Extract the (X, Y) coordinate from the center of the cell holding the provided text.  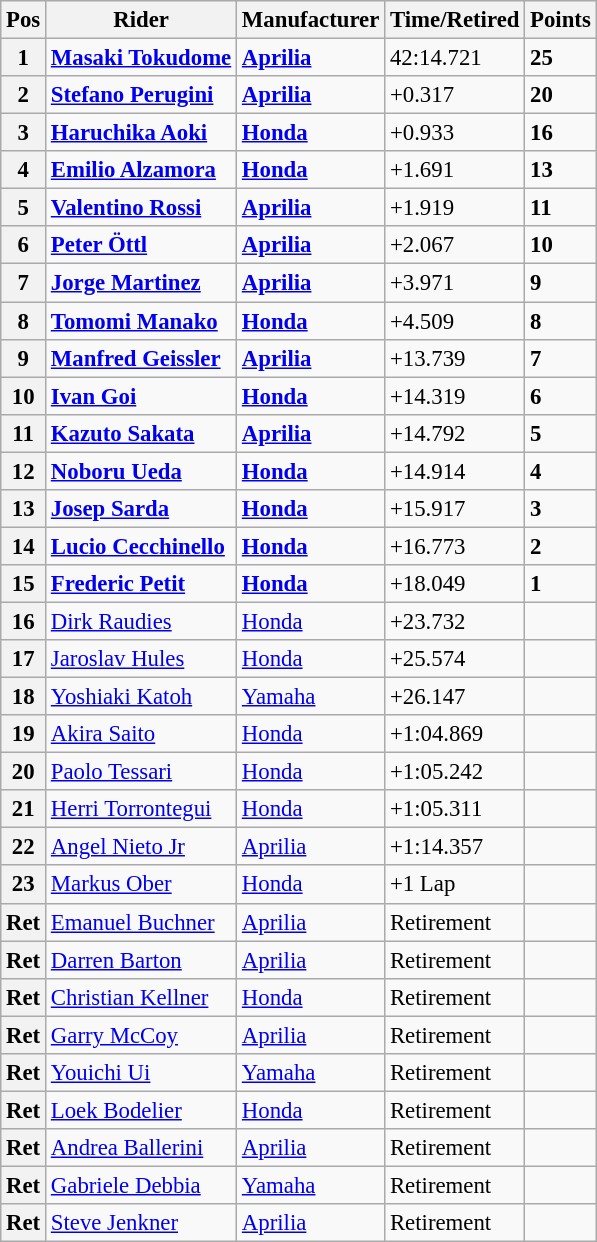
Akira Saito (142, 734)
Time/Retired (455, 20)
18 (24, 697)
Emanuel Buchner (142, 922)
Peter Öttl (142, 245)
+1:14.357 (455, 847)
19 (24, 734)
Herri Torrontegui (142, 809)
+23.732 (455, 621)
Haruchika Aoki (142, 133)
+25.574 (455, 659)
+13.739 (455, 358)
+2.067 (455, 245)
+15.917 (455, 509)
Christian Kellner (142, 997)
Points (560, 20)
Dirk Raudies (142, 621)
+18.049 (455, 584)
+1:05.242 (455, 772)
42:14.721 (455, 58)
Masaki Tokudome (142, 58)
+0.317 (455, 95)
Jaroslav Hules (142, 659)
22 (24, 847)
+16.773 (455, 546)
23 (24, 885)
+1.919 (455, 208)
+1 Lap (455, 885)
+14.319 (455, 396)
+14.792 (455, 433)
Valentino Rossi (142, 208)
21 (24, 809)
+1:05.311 (455, 809)
+1:04.869 (455, 734)
+3.971 (455, 283)
25 (560, 58)
+4.509 (455, 321)
Angel Nieto Jr (142, 847)
+14.914 (455, 471)
Emilio Alzamora (142, 170)
Pos (24, 20)
Manfred Geissler (142, 358)
Yoshiaki Katoh (142, 697)
Ivan Goi (142, 396)
Kazuto Sakata (142, 433)
Stefano Perugini (142, 95)
Markus Ober (142, 885)
Youichi Ui (142, 1073)
Tomomi Manako (142, 321)
Rider (142, 20)
Frederic Petit (142, 584)
Josep Sarda (142, 509)
Steve Jenkner (142, 1223)
+26.147 (455, 697)
Jorge Martinez (142, 283)
12 (24, 471)
+1.691 (455, 170)
Lucio Cecchinello (142, 546)
14 (24, 546)
Noboru Ueda (142, 471)
Loek Bodelier (142, 1110)
+0.933 (455, 133)
Andrea Ballerini (142, 1148)
Darren Barton (142, 960)
17 (24, 659)
Manufacturer (311, 20)
Garry McCoy (142, 1035)
15 (24, 584)
Gabriele Debbia (142, 1185)
Paolo Tessari (142, 772)
